Detect which cell encompasses the target text, then output its [X, Y] center coordinate. 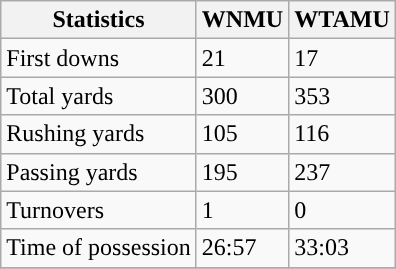
Total yards [99, 96]
First downs [99, 58]
116 [342, 134]
17 [342, 58]
300 [242, 96]
33:03 [342, 248]
21 [242, 58]
1 [242, 210]
Passing yards [99, 172]
237 [342, 172]
Turnovers [99, 210]
Rushing yards [99, 134]
WTAMU [342, 20]
353 [342, 96]
0 [342, 210]
Time of possession [99, 248]
26:57 [242, 248]
Statistics [99, 20]
105 [242, 134]
WNMU [242, 20]
195 [242, 172]
